From the cell containing the given text, extract its center point as [x, y] coordinate. 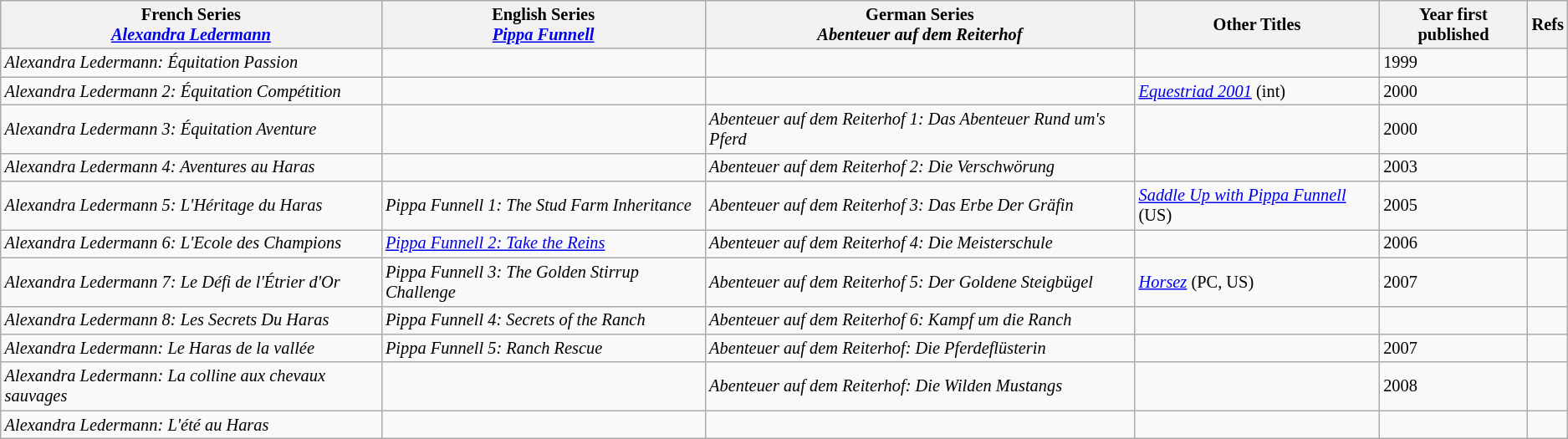
Alexandra Ledermann 6: L'Ecole des Champions [191, 243]
Alexandra Ledermann 7: Le Défi de l'Étrier d'Or [191, 282]
Abenteuer auf dem Reiterhof: Die Pferdeflüsterin [920, 348]
Pippa Funnell 1: The Stud Farm Inheritance [544, 206]
Alexandra Ledermann 4: Aventures au Haras [191, 167]
Horsez (PC, US) [1258, 282]
Abenteuer auf dem Reiterhof 6: Kampf um die Ranch [920, 320]
Alexandra Ledermann 8: Les Secrets Du Haras [191, 320]
Alexandra Ledermann: La colline aux chevaux sauvages [191, 386]
Alexandra Ledermann: Le Haras de la vallée [191, 348]
German SeriesAbenteuer auf dem Reiterhof [920, 24]
English SeriesPippa Funnell [544, 24]
Other Titles [1258, 24]
Pippa Funnell 3: The Golden Stirrup Challenge [544, 282]
Year first published [1453, 24]
Alexandra Ledermann: L'été au Haras [191, 425]
2008 [1453, 386]
Abenteuer auf dem Reiterhof: Die Wilden Mustangs [920, 386]
Refs [1548, 24]
2005 [1453, 206]
2006 [1453, 243]
Alexandra Ledermann: Équitation Passion [191, 63]
Pippa Funnell 5: Ranch Rescue [544, 348]
Abenteuer auf dem Reiterhof 2: Die Verschwörung [920, 167]
2003 [1453, 167]
Abenteuer auf dem Reiterhof 3: Das Erbe Der Gräfin [920, 206]
French SeriesAlexandra Ledermann [191, 24]
Alexandra Ledermann 5: L'Héritage du Haras [191, 206]
Alexandra Ledermann 2: Équitation Compétition [191, 91]
Equestriad 2001 (int) [1258, 91]
Abenteuer auf dem Reiterhof 5: Der Goldene Steigbügel [920, 282]
Abenteuer auf dem Reiterhof 1: Das Abenteuer Rund um's Pferd [920, 129]
1999 [1453, 63]
Abenteuer auf dem Reiterhof 4: Die Meisterschule [920, 243]
Alexandra Ledermann 3: Équitation Aventure [191, 129]
Saddle Up with Pippa Funnell (US) [1258, 206]
Pippa Funnell 4: Secrets of the Ranch [544, 320]
Pippa Funnell 2: Take the Reins [544, 243]
